Return the [X, Y] coordinate for the center point of the cell that contains the specified text.  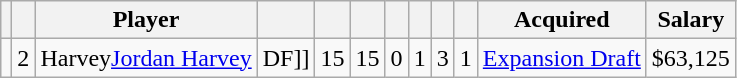
$63,125 [690, 58]
HarveyJordan Harvey [146, 58]
Expansion Draft [562, 58]
Acquired [562, 20]
Player [146, 20]
Salary [690, 20]
3 [442, 58]
2 [24, 58]
0 [396, 58]
DF]] [286, 58]
